Return the (x, y) coordinate for the center point of the cell that contains the specified text.  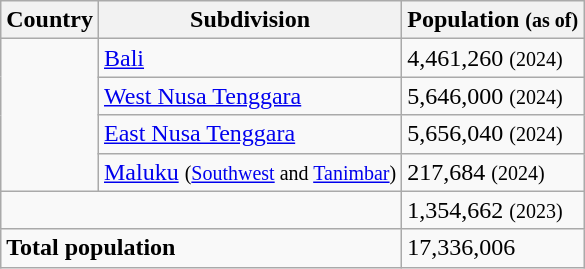
Population (as of) (493, 20)
1,354,662 (2023) (493, 210)
Bali (250, 58)
West Nusa Tenggara (250, 96)
Total population (202, 248)
4,461,260 (2024) (493, 58)
5,646,000 (2024) (493, 96)
East Nusa Tenggara (250, 134)
Subdivision (250, 20)
217,684 (2024) (493, 172)
Country (50, 20)
5,656,040 (2024) (493, 134)
Maluku (Southwest and Tanimbar) (250, 172)
17,336,006 (493, 248)
